Capture the cell that displays the provided text and extract its [X, Y] central coordinate. 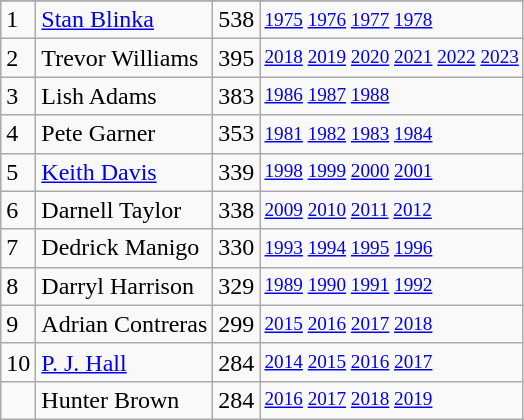
1989 1990 1991 1992 [392, 286]
2018 2019 2020 2021 2022 2023 [392, 58]
299 [236, 324]
Adrian Contreras [124, 324]
2015 2016 2017 2018 [392, 324]
7 [18, 248]
1981 1982 1983 1984 [392, 134]
330 [236, 248]
Hunter Brown [124, 400]
1986 1987 1988 [392, 96]
395 [236, 58]
1998 1999 2000 2001 [392, 172]
538 [236, 20]
1975 1976 1977 1978 [392, 20]
1993 1994 1995 1996 [392, 248]
Lish Adams [124, 96]
Dedrick Manigo [124, 248]
3 [18, 96]
9 [18, 324]
2014 2015 2016 2017 [392, 362]
Keith Davis [124, 172]
338 [236, 210]
Stan Blinka [124, 20]
329 [236, 286]
383 [236, 96]
2016 2017 2018 2019 [392, 400]
6 [18, 210]
339 [236, 172]
Pete Garner [124, 134]
P. J. Hall [124, 362]
5 [18, 172]
2 [18, 58]
Trevor Williams [124, 58]
8 [18, 286]
4 [18, 134]
Darryl Harrison [124, 286]
353 [236, 134]
10 [18, 362]
1 [18, 20]
Darnell Taylor [124, 210]
2009 2010 2011 2012 [392, 210]
